Return [x, y] of the center of cell containing provided text 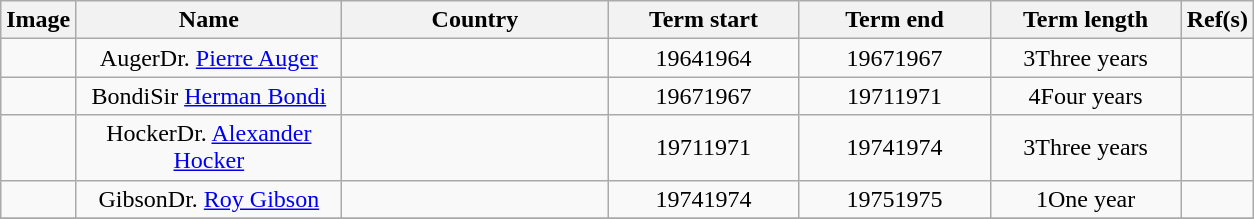
4Four years [1086, 96]
Term length [1086, 20]
Term start [704, 20]
Name [209, 20]
1One year [1086, 199]
GibsonDr. Roy Gibson [209, 199]
19641964 [704, 58]
Ref(s) [1217, 20]
Country [475, 20]
Image [38, 20]
19751975 [894, 199]
BondiSir Herman Bondi [209, 96]
Term end [894, 20]
AugerDr. Pierre Auger [209, 58]
HockerDr. Alexander Hocker [209, 148]
